Capture the cell that displays the provided text and extract its [X, Y] central coordinate. 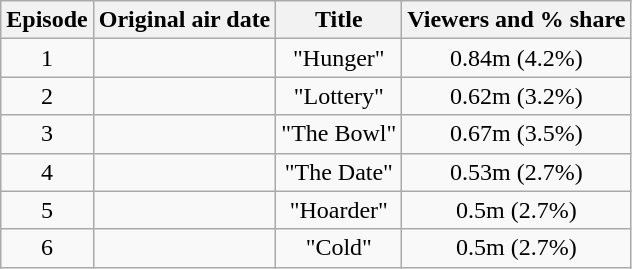
6 [47, 248]
0.67m (3.5%) [516, 134]
1 [47, 58]
"Hunger" [339, 58]
3 [47, 134]
Viewers and % share [516, 20]
"Lottery" [339, 96]
Episode [47, 20]
"Cold" [339, 248]
0.53m (2.7%) [516, 172]
0.62m (3.2%) [516, 96]
"The Date" [339, 172]
4 [47, 172]
"The Bowl" [339, 134]
5 [47, 210]
0.84m (4.2%) [516, 58]
Title [339, 20]
"Hoarder" [339, 210]
2 [47, 96]
Original air date [184, 20]
